Scan for the cell matching the given text and deliver its (x, y) coordinate at center. 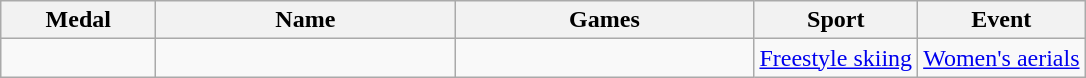
Freestyle skiing (836, 58)
Medal (78, 20)
Event (1002, 20)
Sport (836, 20)
Name (306, 20)
Games (604, 20)
Women's aerials (1002, 58)
